For the text-containing cell, return its midpoint in (X, Y) coordinate format. 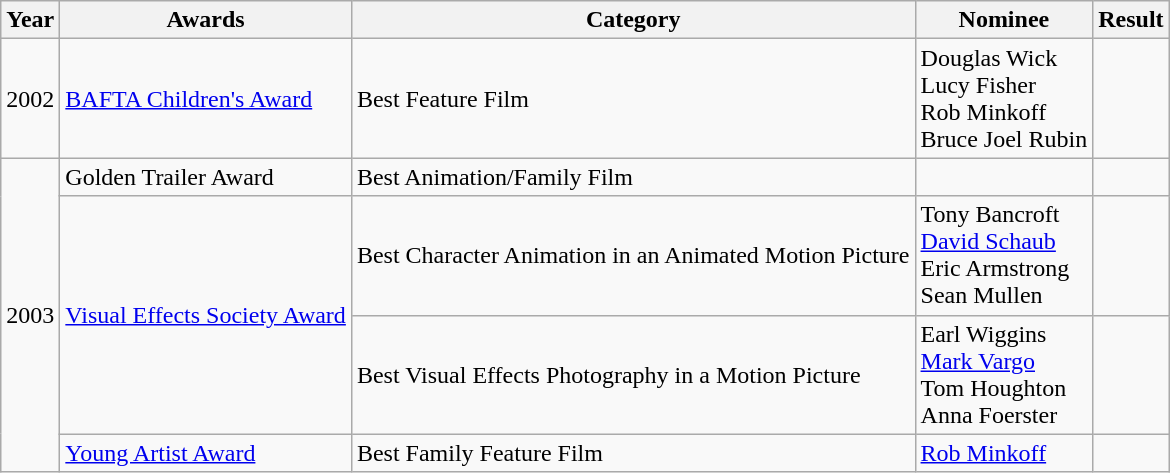
BAFTA Children's Award (206, 98)
Best Family Feature Film (633, 453)
Douglas Wick Lucy Fisher Rob Minkoff Bruce Joel Rubin (1004, 98)
2002 (30, 98)
Nominee (1004, 20)
Rob Minkoff (1004, 453)
Young Artist Award (206, 453)
Tony Bancroft David Schaub Eric Armstrong Sean Mullen (1004, 256)
Best Visual Effects Photography in a Motion Picture (633, 374)
Best Feature Film (633, 98)
Category (633, 20)
Year (30, 20)
2003 (30, 315)
Visual Effects Society Award (206, 315)
Earl Wiggins Mark Vargo Tom Houghton Anna Foerster (1004, 374)
Golden Trailer Award (206, 177)
Best Animation/Family Film (633, 177)
Awards (206, 20)
Best Character Animation in an Animated Motion Picture (633, 256)
Result (1131, 20)
